Find where the given text appears and provide that cell's center as [x, y] coordinate. 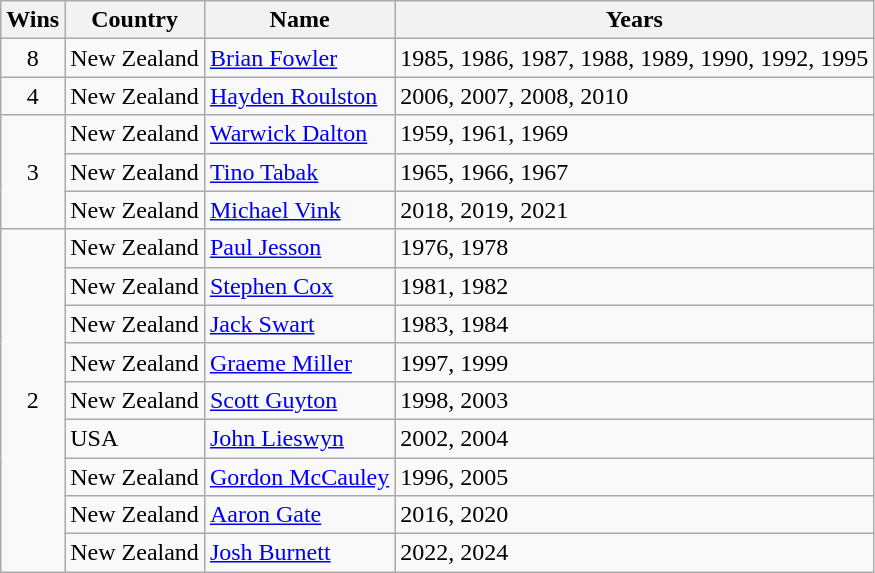
Warwick Dalton [299, 134]
Name [299, 20]
USA [135, 438]
2002, 2004 [634, 438]
1965, 1966, 1967 [634, 172]
Michael Vink [299, 210]
Paul Jesson [299, 248]
Stephen Cox [299, 286]
1959, 1961, 1969 [634, 134]
8 [33, 58]
1976, 1978 [634, 248]
1983, 1984 [634, 324]
3 [33, 172]
2018, 2019, 2021 [634, 210]
1996, 2005 [634, 477]
Gordon McCauley [299, 477]
1985, 1986, 1987, 1988, 1989, 1990, 1992, 1995 [634, 58]
1981, 1982 [634, 286]
Country [135, 20]
2 [33, 400]
Josh Burnett [299, 553]
4 [33, 96]
Scott Guyton [299, 400]
Tino Tabak [299, 172]
Brian Fowler [299, 58]
2006, 2007, 2008, 2010 [634, 96]
Aaron Gate [299, 515]
Years [634, 20]
2022, 2024 [634, 553]
Jack Swart [299, 324]
Graeme Miller [299, 362]
1997, 1999 [634, 362]
Hayden Roulston [299, 96]
1998, 2003 [634, 400]
2016, 2020 [634, 515]
John Lieswyn [299, 438]
Wins [33, 20]
